Provide the (x, y) coordinate of the cell's center where the given text is located.  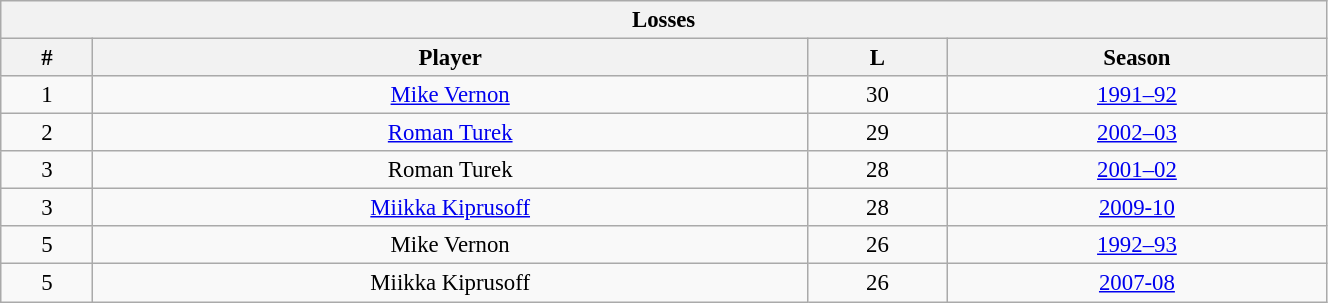
29 (877, 133)
2002–03 (1136, 133)
2009-10 (1136, 208)
2001–02 (1136, 170)
L (877, 58)
1 (47, 95)
1992–93 (1136, 245)
30 (877, 95)
Losses (664, 20)
# (47, 58)
2 (47, 133)
Season (1136, 58)
1991–92 (1136, 95)
Player (450, 58)
2007-08 (1136, 283)
